Pinpoint the cell where the given text exists, returning its (x, y) midpoint coordinate. 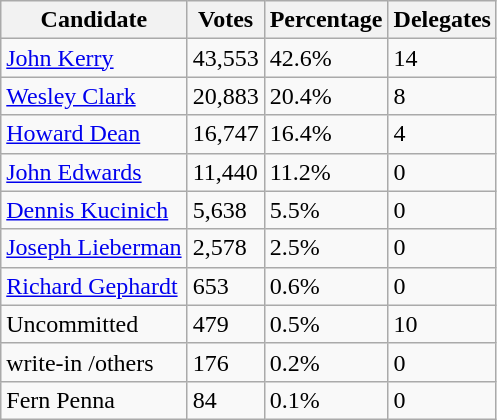
Votes (226, 20)
42.6% (326, 58)
John Edwards (94, 172)
479 (226, 324)
Howard Dean (94, 134)
John Kerry (94, 58)
Fern Penna (94, 400)
8 (442, 96)
4 (442, 134)
Delegates (442, 20)
Candidate (94, 20)
5,638 (226, 210)
43,553 (226, 58)
0.2% (326, 362)
0.5% (326, 324)
Dennis Kucinich (94, 210)
0.6% (326, 286)
20,883 (226, 96)
10 (442, 324)
2.5% (326, 248)
16,747 (226, 134)
653 (226, 286)
Joseph Lieberman (94, 248)
176 (226, 362)
write-in /others (94, 362)
5.5% (326, 210)
Richard Gephardt (94, 286)
Uncommitted (94, 324)
Percentage (326, 20)
16.4% (326, 134)
0.1% (326, 400)
20.4% (326, 96)
2,578 (226, 248)
14 (442, 58)
11,440 (226, 172)
84 (226, 400)
Wesley Clark (94, 96)
11.2% (326, 172)
